Output the (x, y) coordinate of the center of the cell containing the given text.  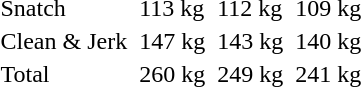
147 kg (172, 41)
143 kg (250, 41)
